Scan for the cell matching the given text and deliver its (X, Y) coordinate at center. 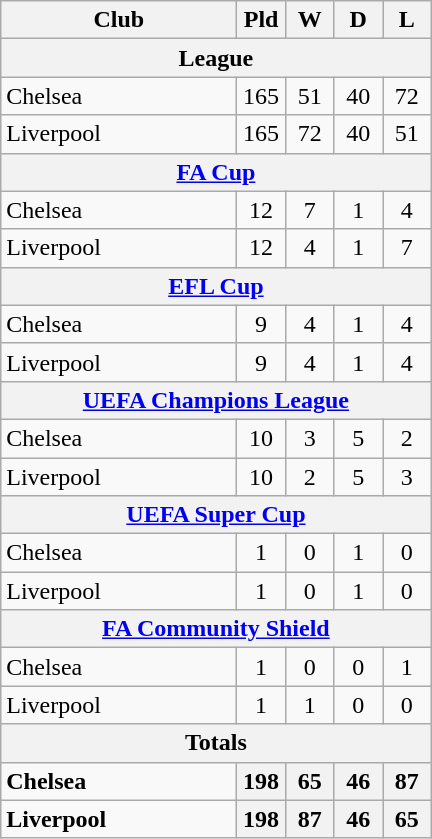
W (310, 20)
FA Community Shield (216, 629)
L (406, 20)
EFL Cup (216, 286)
FA Cup (216, 172)
Pld (262, 20)
D (358, 20)
League (216, 58)
Club (119, 20)
UEFA Champions League (216, 400)
UEFA Super Cup (216, 515)
Totals (216, 743)
